Output the [X, Y] coordinate of the center of the cell containing the given text.  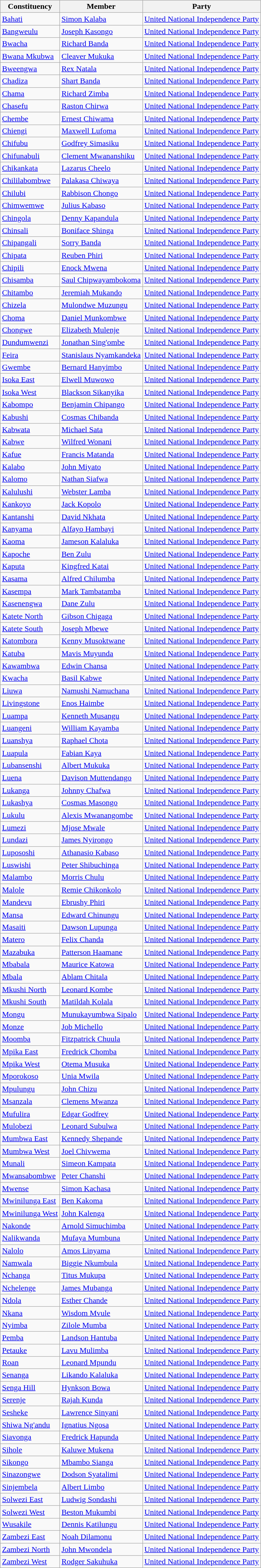
Mkushi South [30, 1002]
Joel Chivwema [101, 1151]
Chipangali [30, 243]
Chikankata [30, 168]
Chipata [30, 255]
Chembe [30, 118]
Rabbison Chongo [101, 193]
Fredrick Hapunda [101, 1437]
Kanyama [30, 529]
Kalomo [30, 479]
Rex Natala [101, 69]
Solwezi East [30, 1499]
Cosmas Chibanda [101, 417]
Sinjembela [30, 1487]
Enos Haimbe [101, 703]
Hynkson Bowa [101, 1388]
Ndola [30, 1300]
Mpulungu [30, 1089]
Katuba [30, 653]
Nyimba [30, 1325]
Titus Mukupa [101, 1275]
Sesheke [30, 1412]
Edgar Godfrey [101, 1114]
Bahati [30, 19]
Mark Tambatamba [101, 591]
Maurice Katowa [101, 965]
John Chizu [101, 1089]
Mufaya Mumbuna [101, 1238]
Job Michello [101, 1027]
Kaputa [30, 566]
Ablam Chitala [101, 977]
Edward Chinungu [101, 915]
Nkana [30, 1313]
John Kalenga [101, 1213]
Wisdom Mvule [101, 1313]
Chitambo [30, 293]
Lavu Mulimba [101, 1350]
Luena [30, 778]
Nalolo [30, 1251]
Davison Muttendango [101, 778]
Peter Chanshi [101, 1176]
Luanshya [30, 740]
Matildah Kolala [101, 1002]
Daniel Munkombwe [101, 317]
Francis Matanda [101, 454]
Felix Chanda [101, 939]
Shart Banda [101, 81]
Ludwig Sondashi [101, 1499]
Arnold Simuchimba [101, 1226]
Sikongo [30, 1462]
Joseph Mbewe [101, 629]
Chilubi [30, 193]
Raphael Chota [101, 740]
Kasempa [30, 591]
Senga Hill [30, 1388]
Serenje [30, 1400]
David Nkhata [101, 516]
Zambezi East [30, 1537]
Richard Banda [101, 44]
Mkushi North [30, 989]
Masaiti [30, 927]
Chasefu [30, 106]
James Nyirongo [101, 840]
Mumbwa West [30, 1151]
Zilole Mumba [101, 1325]
Chisamba [30, 280]
Julius Kabaso [101, 206]
Mansa [30, 915]
Maxwell Lufoma [101, 131]
Member [101, 7]
Mandevu [30, 902]
Cleaver Mukuka [101, 56]
Athanasio Kabaso [101, 852]
Boniface Shinga [101, 230]
Monze [30, 1027]
Siavonga [30, 1437]
Mufulira [30, 1114]
Raston Chirwa [101, 106]
Mwinilunga East [30, 1201]
Kenny Musoktwane [101, 641]
Dawson Lupunga [101, 927]
Kabushi [30, 417]
Basil Kabwe [101, 678]
Kafue [30, 454]
Nalikwanda [30, 1238]
Kapoche [30, 554]
Lupososhi [30, 852]
Blackson Sikanyika [101, 392]
Kalabo [30, 467]
Rodger Sakuhuka [101, 1562]
James Mubanga [101, 1288]
Sihole [30, 1450]
Bwana Mkubwa [30, 56]
Remie Chikonkolo [101, 890]
Chinsali [30, 230]
Jameson Kalaluka [101, 541]
Lukanga [30, 790]
Zambezi North [30, 1549]
Fabian Kaya [101, 753]
Nchelenge [30, 1288]
Gwembe [30, 367]
Mulondwe Muzungu [101, 305]
Nchanga [30, 1275]
Kawambwa [30, 666]
Otema Musuka [101, 1064]
Palakasa Chiwaya [101, 181]
Msanzala [30, 1101]
Esther Chande [101, 1300]
Munali [30, 1164]
Chiengi [30, 131]
Dane Zulu [101, 604]
Jeremiah Mukando [101, 293]
Jonathan Sing'ombe [101, 342]
Alfayo Hambayi [101, 529]
Stanislaus Nyamkandeka [101, 355]
Luampa [30, 716]
Simeon Kampata [101, 1164]
Liuwa [30, 691]
Mporokoso [30, 1076]
Clement Mwananshiku [101, 156]
Mbambo Sianga [101, 1462]
Mulobezi [30, 1126]
Party [202, 7]
Senanga [30, 1375]
Lubansenshi [30, 766]
Nathan Siafwa [101, 479]
Mavis Muyunda [101, 653]
Reuben Phiri [101, 255]
Chadiza [30, 81]
Kennedy Shepande [101, 1138]
Alfred Chilumba [101, 579]
Alexis Mwanangombe [101, 815]
Leonard Kombe [101, 989]
Denny Kapandula [101, 218]
Ben Zulu [101, 554]
Kantanshi [30, 516]
Mbabala [30, 965]
Isoka East [30, 380]
Beston Mukumbi [101, 1512]
Mjose Mwale [101, 828]
Mpika East [30, 1052]
Kaoma [30, 541]
Lawrence Sinyani [101, 1412]
Chililabombwe [30, 181]
Richard Zimba [101, 93]
Mongu [30, 1014]
William Kayamba [101, 728]
Albert Limbo [101, 1487]
Clemens Mwanza [101, 1101]
Isoka West [30, 392]
Albert Mukuka [101, 766]
Luapula [30, 753]
Munukayumbwa Sipalo [101, 1014]
Mwansabombwe [30, 1176]
Landson Hantuba [101, 1338]
Roan [30, 1363]
Solwezi West [30, 1512]
Lukashya [30, 803]
Dennis Katilungu [101, 1524]
Enock Mwena [101, 268]
Kasenengwa [30, 604]
Feira [30, 355]
Kabwe [30, 442]
Unia Mwila [101, 1076]
Dodson Syatalimi [101, 1475]
Fitzpatrick Chuula [101, 1039]
Chama [30, 93]
Constituency [30, 7]
Bernard Hanyimbo [101, 367]
Chipili [30, 268]
Bwacha [30, 44]
Sorry Banda [101, 243]
Wusakile [30, 1524]
Mazabuka [30, 952]
Simon Kalaba [101, 19]
Kasama [30, 579]
Biggie Nkumbula [101, 1263]
Joseph Kasongo [101, 31]
Mbala [30, 977]
Mwinilunga West [30, 1213]
Ben Kakoma [101, 1201]
Peter Shibuchinga [101, 865]
Simon Kachasa [101, 1189]
Morris Chulu [101, 877]
Kankoyo [30, 504]
Chongwe [30, 330]
Matero [30, 939]
Shiwa Ng'andu [30, 1425]
Namushi Namuchana [101, 691]
Rajah Kunda [101, 1400]
Choma [30, 317]
Chifunabuli [30, 156]
Lukulu [30, 815]
Mwense [30, 1189]
Chifubu [30, 143]
Benjamin Chipango [101, 405]
Cosmas Masongo [101, 803]
Pemba [30, 1338]
Ebrushy Phiri [101, 902]
Ernest Chiwama [101, 118]
Lazarus Cheelo [101, 168]
Fredrick Chomba [101, 1052]
Godfrey Simasiku [101, 143]
Katombora [30, 641]
Elizabeth Mulenje [101, 330]
Michael Sata [101, 430]
Webster Lamba [101, 492]
Wilfred Wonani [101, 442]
Kingfred Katai [101, 566]
Patterson Haamane [101, 952]
Leonard Mpundu [101, 1363]
John Miyato [101, 467]
Gibson Chigaga [101, 616]
Petauke [30, 1350]
Moomba [30, 1039]
Kabwata [30, 430]
Jack Kopolo [101, 504]
Saul Chipwayambokoma [101, 280]
Katete North [30, 616]
Likando Kalaluka [101, 1375]
Chimwemwe [30, 206]
Sinazongwe [30, 1475]
Chingola [30, 218]
Luswishi [30, 865]
Leonard Subulwa [101, 1126]
Bangweulu [30, 31]
Malole [30, 890]
Bweengwa [30, 69]
Lumezi [30, 828]
Nakonde [30, 1226]
Ignatius Ngosa [101, 1425]
Dundumwenzi [30, 342]
Namwala [30, 1263]
Kalulushi [30, 492]
Elwell Muwowo [101, 380]
Luangeni [30, 728]
Noah Dilamonu [101, 1537]
Lundazi [30, 840]
Malambo [30, 877]
Katete South [30, 629]
Edwin Chansa [101, 666]
Amos Linyama [101, 1251]
John Mwondela [101, 1549]
Kwacha [30, 678]
Chizela [30, 305]
Kenneth Musangu [101, 716]
Mpika West [30, 1064]
Johnny Chafwa [101, 790]
Kaluwe Mukena [101, 1450]
Mumbwa East [30, 1138]
Livingstone [30, 703]
Kabompo [30, 405]
Zambezi West [30, 1562]
